Identify which cell holds the provided text, then report its (X, Y) central coordinate. 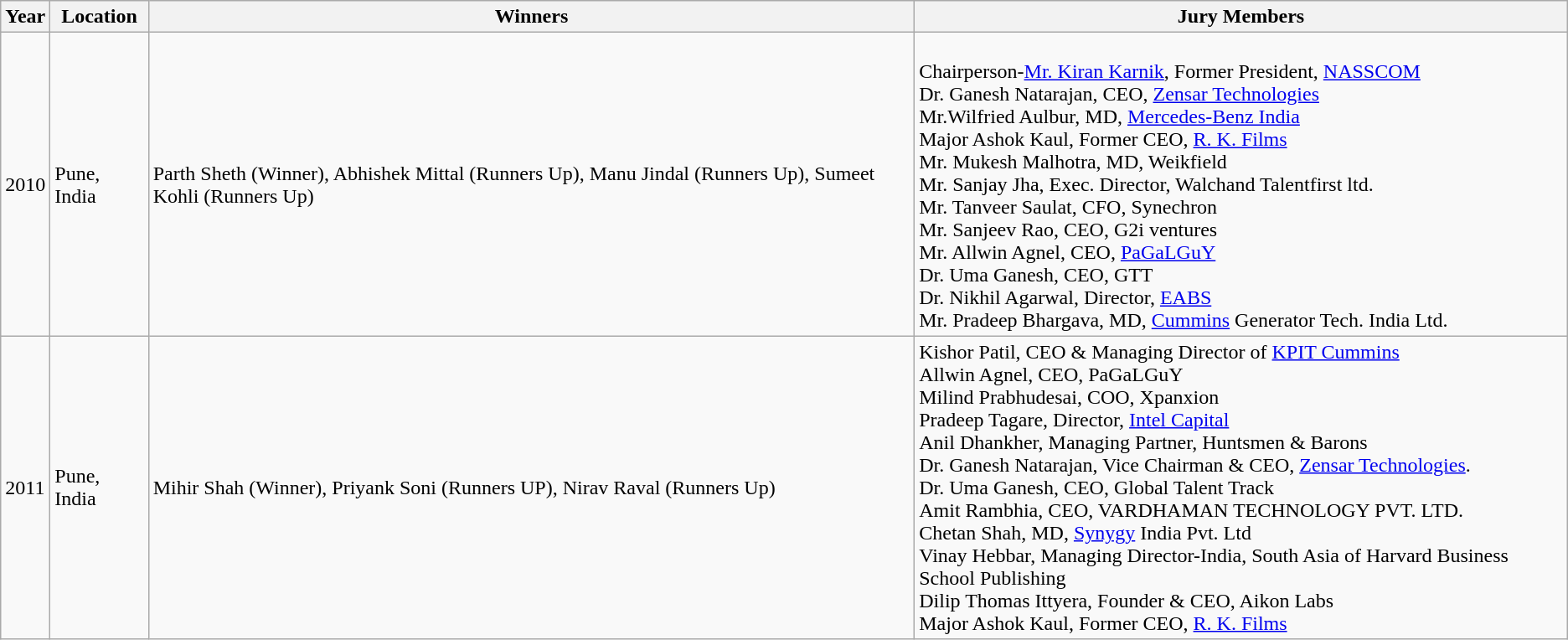
Winners (531, 17)
Location (99, 17)
2011 (25, 488)
Year (25, 17)
Parth Sheth (Winner), Abhishek Mittal (Runners Up), Manu Jindal (Runners Up), Sumeet Kohli (Runners Up) (531, 184)
Mihir Shah (Winner), Priyank Soni (Runners UP), Nirav Raval (Runners Up) (531, 488)
2010 (25, 184)
Jury Members (1241, 17)
